Locate the cell with the specified text and output its (x, y) center coordinate. 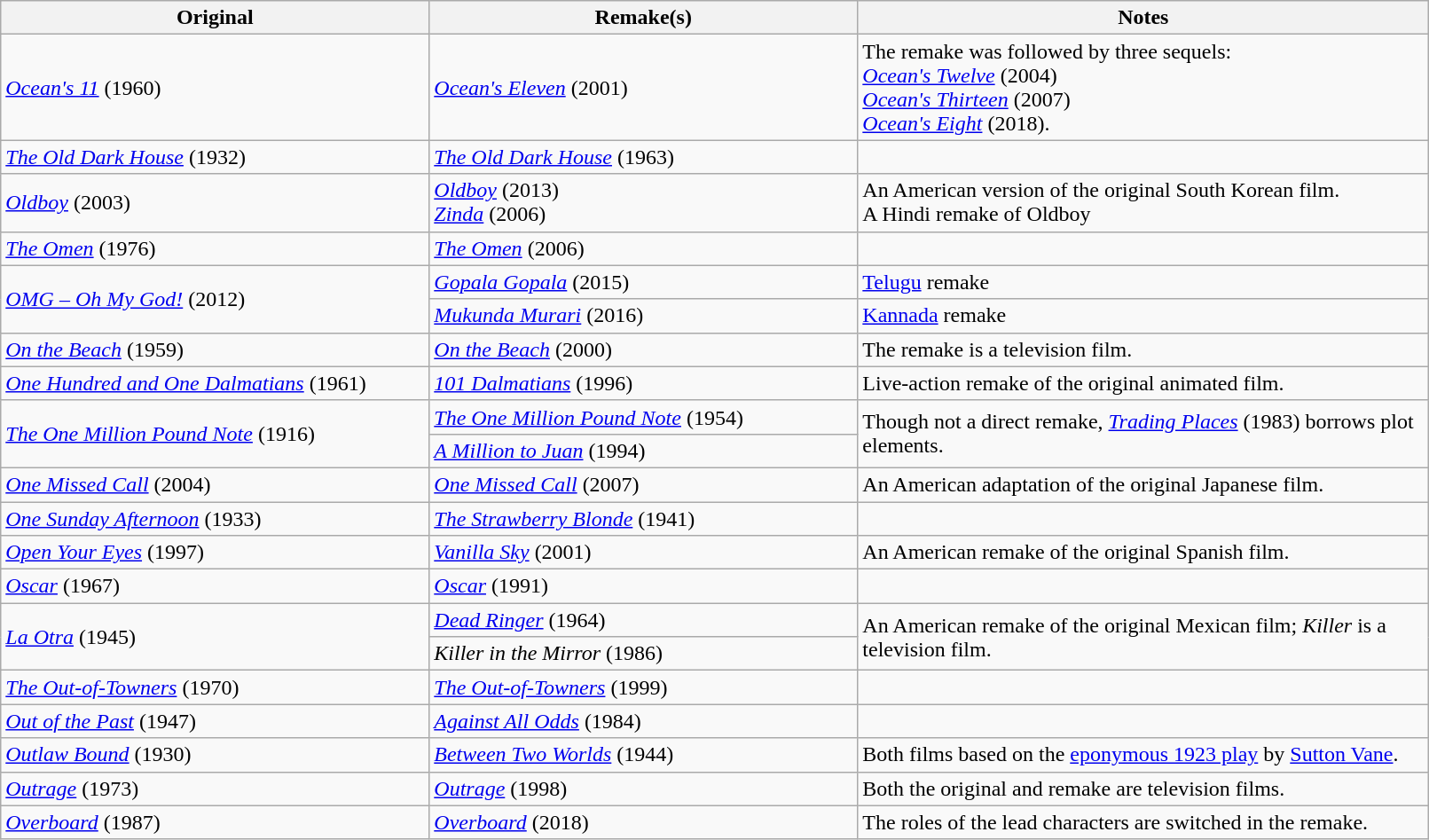
Oldboy (2013)Zinda (2006) (644, 202)
An American remake of the original Spanish film. (1143, 553)
The remake was followed by three sequels:Ocean's Twelve (2004)Ocean's Thirteen (2007)Ocean's Eight (2018). (1143, 87)
One Sunday Afternoon (1933) (215, 519)
Oscar (1967) (215, 586)
One Missed Call (2007) (644, 484)
OMG – Oh My God! (2012) (215, 299)
Original (215, 18)
Out of the Past (1947) (215, 721)
The Omen (2006) (644, 248)
Gopala Gopala (2015) (644, 282)
101 Dalmatians (1996) (644, 383)
Vanilla Sky (2001) (644, 553)
Outrage (1973) (215, 789)
Killer in the Mirror (1986) (644, 654)
Notes (1143, 18)
Oscar (1991) (644, 586)
Outlaw Bound (1930) (215, 755)
The remake is a television film. (1143, 349)
Remake(s) (644, 18)
Open Your Eyes (1997) (215, 553)
An American adaptation of the original Japanese film. (1143, 484)
The One Million Pound Note (1954) (644, 417)
An American remake of the original Mexican film; Killer is a television film. (1143, 637)
Between Two Worlds (1944) (644, 755)
Ocean's Eleven (2001) (644, 87)
Both films based on the eponymous 1923 play by Sutton Vane. (1143, 755)
An American version of the original South Korean film. A Hindi remake of Oldboy (1143, 202)
La Otra (1945) (215, 637)
The Old Dark House (1932) (215, 157)
Though not a direct remake, Trading Places (1983) borrows plot elements. (1143, 434)
The Old Dark House (1963) (644, 157)
Ocean's 11 (1960) (215, 87)
Mukunda Murari (2016) (644, 316)
One Hundred and One Dalmatians (1961) (215, 383)
Overboard (1987) (215, 822)
The Strawberry Blonde (1941) (644, 519)
Kannada remake (1143, 316)
The Out-of-Towners (1999) (644, 687)
The One Million Pound Note (1916) (215, 434)
On the Beach (2000) (644, 349)
Outrage (1998) (644, 789)
Live-action remake of the original animated film. (1143, 383)
The Out-of-Towners (1970) (215, 687)
Oldboy (2003) (215, 202)
The roles of the lead characters are switched in the remake. (1143, 822)
A Million to Juan (1994) (644, 451)
One Missed Call (2004) (215, 484)
On the Beach (1959) (215, 349)
Both the original and remake are television films. (1143, 789)
Overboard (2018) (644, 822)
Against All Odds (1984) (644, 721)
The Omen (1976) (215, 248)
Telugu remake (1143, 282)
Dead Ringer (1964) (644, 620)
